Return (x, y) of the center of cell containing provided text 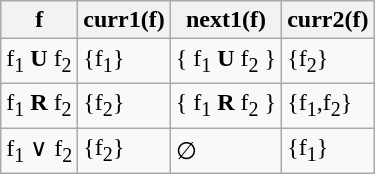
{ f1 U f2 } (226, 61)
f1 R f2 (40, 105)
curr2(f) (328, 20)
{f1,f2} (328, 105)
curr1(f) (124, 20)
f1 ∨ f2 (40, 151)
f1 U f2 (40, 61)
f (40, 20)
next1(f) (226, 20)
∅ (226, 151)
{ f1 R f2 } (226, 105)
